Output the (X, Y) coordinate of the center of the cell containing the given text.  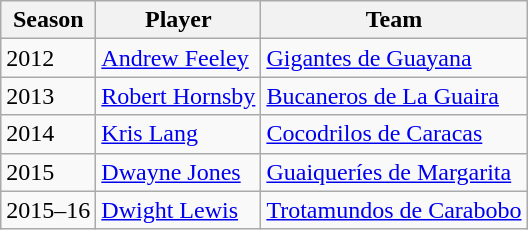
2014 (48, 134)
2013 (48, 96)
Andrew Feeley (178, 58)
2015 (48, 172)
Bucaneros de La Guaira (394, 96)
Season (48, 20)
Kris Lang (178, 134)
Dwight Lewis (178, 210)
Guaiqueríes de Margarita (394, 172)
Player (178, 20)
Cocodrilos de Caracas (394, 134)
Trotamundos de Carabobo (394, 210)
2012 (48, 58)
Gigantes de Guayana (394, 58)
Dwayne Jones (178, 172)
Team (394, 20)
Robert Hornsby (178, 96)
2015–16 (48, 210)
